Detect which cell encompasses the target text, then output its [x, y] center coordinate. 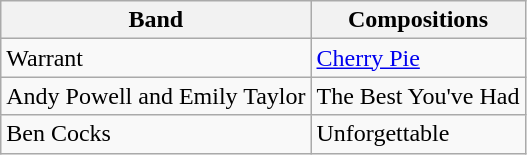
Ben Cocks [156, 134]
The Best You've Had [418, 96]
Cherry Pie [418, 58]
Band [156, 20]
Warrant [156, 58]
Compositions [418, 20]
Unforgettable [418, 134]
Andy Powell and Emily Taylor [156, 96]
